From the cell containing the given text, extract its center point as (x, y) coordinate. 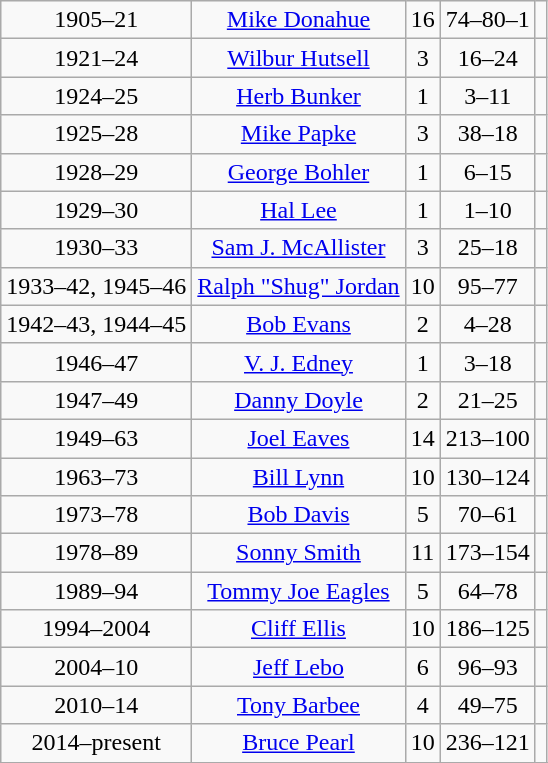
Mike Donahue (298, 20)
1929–30 (96, 210)
1921–24 (96, 58)
74–80–1 (488, 20)
1989–94 (96, 591)
1925–28 (96, 134)
Jeff Lebo (298, 667)
Hal Lee (298, 210)
George Bohler (298, 172)
Bob Davis (298, 515)
Bruce Pearl (298, 743)
3–18 (488, 362)
11 (422, 553)
130–124 (488, 477)
Herb Bunker (298, 96)
70–61 (488, 515)
14 (422, 438)
173–154 (488, 553)
Sonny Smith (298, 553)
Bob Evans (298, 324)
1973–78 (96, 515)
1949–63 (96, 438)
96–93 (488, 667)
1933–42, 1945–46 (96, 286)
Bill Lynn (298, 477)
1–10 (488, 210)
4 (422, 705)
Danny Doyle (298, 400)
1947–49 (96, 400)
2010–14 (96, 705)
Joel Eaves (298, 438)
213–100 (488, 438)
Cliff Ellis (298, 629)
1905–21 (96, 20)
25–18 (488, 248)
1963–73 (96, 477)
4–28 (488, 324)
1924–25 (96, 96)
16 (422, 20)
95–77 (488, 286)
186–125 (488, 629)
2004–10 (96, 667)
236–121 (488, 743)
Wilbur Hutsell (298, 58)
6 (422, 667)
49–75 (488, 705)
6–15 (488, 172)
1978–89 (96, 553)
2014–present (96, 743)
38–18 (488, 134)
Tommy Joe Eagles (298, 591)
Sam J. McAllister (298, 248)
V. J. Edney (298, 362)
1994–2004 (96, 629)
Tony Barbee (298, 705)
3–11 (488, 96)
16–24 (488, 58)
Ralph "Shug" Jordan (298, 286)
Mike Papke (298, 134)
64–78 (488, 591)
1928–29 (96, 172)
1942–43, 1944–45 (96, 324)
1946–47 (96, 362)
1930–33 (96, 248)
21–25 (488, 400)
